Provide the [X, Y] coordinate of the cell's center where the given text is located.  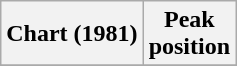
Peakposition [189, 34]
Chart (1981) [72, 34]
